Determine the (X, Y) coordinate at the center of the cell enclosing the given text.  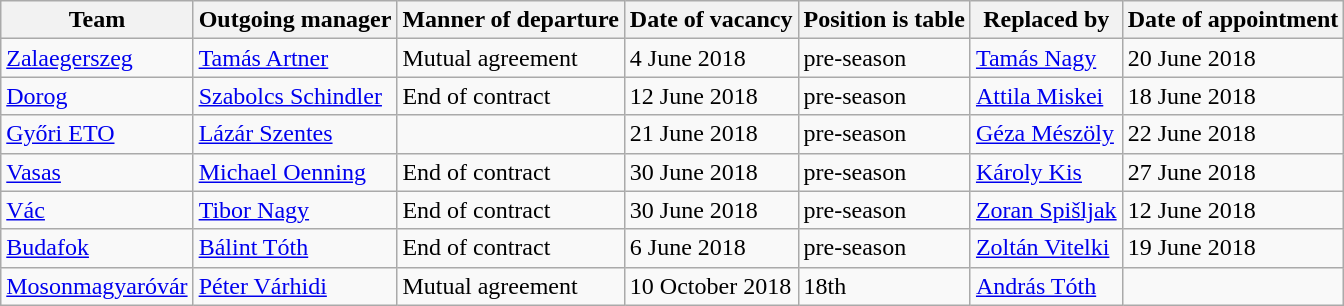
Győri ETO (97, 134)
10 October 2018 (711, 286)
Dorog (97, 96)
Position is table (884, 20)
Outgoing manager (295, 20)
Manner of departure (510, 20)
Géza Mészöly (1046, 134)
Károly Kis (1046, 172)
Team (97, 20)
Attila Miskei (1046, 96)
Michael Oenning (295, 172)
Bálint Tóth (295, 248)
Date of appointment (1233, 20)
4 June 2018 (711, 58)
Vasas (97, 172)
20 June 2018 (1233, 58)
Péter Várhidi (295, 286)
Zalaegerszeg (97, 58)
19 June 2018 (1233, 248)
Budafok (97, 248)
Szabolcs Schindler (295, 96)
Zoran Spišljak (1046, 210)
6 June 2018 (711, 248)
Tibor Nagy (295, 210)
18th (884, 286)
Zoltán Vitelki (1046, 248)
Mosonmagyaróvár (97, 286)
Lázár Szentes (295, 134)
Vác (97, 210)
21 June 2018 (711, 134)
Tamás Artner (295, 58)
Replaced by (1046, 20)
22 June 2018 (1233, 134)
András Tóth (1046, 286)
Date of vacancy (711, 20)
27 June 2018 (1233, 172)
18 June 2018 (1233, 96)
Tamás Nagy (1046, 58)
